From the cell containing the given text, extract its center point as (X, Y) coordinate. 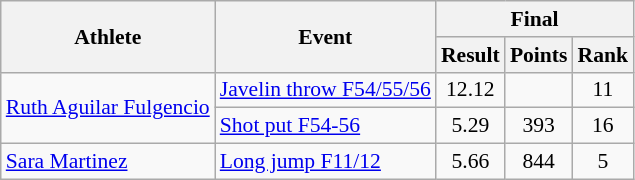
Javelin throw F54/55/56 (326, 90)
12.12 (470, 90)
Ruth Aguilar Fulgencio (108, 108)
5 (604, 162)
16 (604, 126)
Event (326, 36)
Result (470, 55)
393 (539, 126)
Rank (604, 55)
844 (539, 162)
Long jump F11/12 (326, 162)
5.29 (470, 126)
5.66 (470, 162)
Athlete (108, 36)
Final (534, 19)
Shot put F54-56 (326, 126)
Points (539, 55)
11 (604, 90)
Sara Martinez (108, 162)
